From the cell containing the given text, extract its center point as [x, y] coordinate. 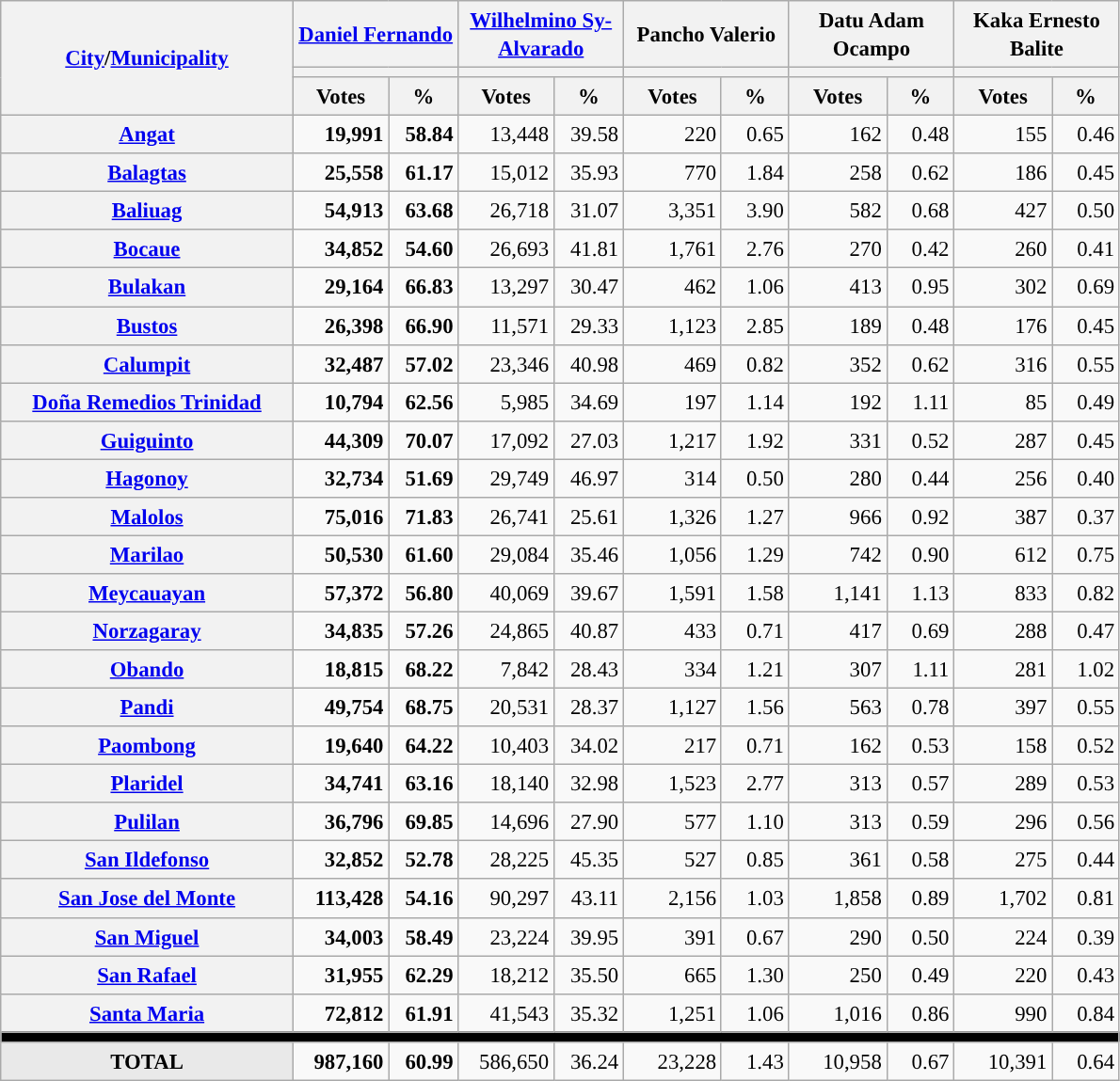
13,297 [506, 288]
43.11 [588, 899]
0.37 [1086, 517]
35.50 [588, 975]
39.95 [588, 937]
Guiguinto [147, 440]
Bulakan [147, 288]
0.84 [1086, 1012]
966 [838, 517]
62.29 [424, 975]
397 [1003, 707]
63.68 [424, 211]
Baliuag [147, 211]
75,016 [341, 517]
56.80 [424, 593]
987,160 [341, 1061]
35.46 [588, 555]
26,398 [341, 326]
52.78 [424, 860]
49,754 [341, 707]
1.02 [1086, 670]
563 [838, 707]
224 [1003, 937]
1.56 [755, 707]
0.57 [920, 785]
1.27 [755, 517]
Wilhelmino Sy-Alvarado [541, 34]
0.59 [920, 822]
13,448 [506, 135]
287 [1003, 440]
290 [838, 937]
Obando [147, 670]
San Miguel [147, 937]
1.29 [755, 555]
417 [838, 630]
Balagtas [147, 173]
1,591 [673, 593]
Pandi [147, 707]
Kaka Ernesto Balite [1037, 34]
2,156 [673, 899]
14,696 [506, 822]
334 [673, 670]
1,056 [673, 555]
San Rafael [147, 975]
0.64 [1086, 1061]
527 [673, 860]
32.98 [588, 785]
0.89 [920, 899]
90,297 [506, 899]
0.39 [1086, 937]
34.69 [588, 403]
32,734 [341, 478]
1,761 [673, 248]
1.43 [755, 1061]
0.81 [1086, 899]
26,693 [506, 248]
46.97 [588, 478]
15,012 [506, 173]
1.58 [755, 593]
413 [838, 288]
32,852 [341, 860]
36.24 [588, 1061]
1,858 [838, 899]
29,749 [506, 478]
57.02 [424, 363]
66.90 [424, 326]
50,530 [341, 555]
39.67 [588, 593]
1.21 [755, 670]
40.98 [588, 363]
40.87 [588, 630]
San Jose del Monte [147, 899]
0.46 [1086, 135]
665 [673, 975]
0.78 [920, 707]
1.30 [755, 975]
0.43 [1086, 975]
36,796 [341, 822]
San Ildefonso [147, 860]
189 [838, 326]
35.93 [588, 173]
582 [838, 211]
Hagonoy [147, 478]
29.33 [588, 326]
1,127 [673, 707]
57.26 [424, 630]
1,123 [673, 326]
289 [1003, 785]
72,812 [341, 1012]
57,372 [341, 593]
1.14 [755, 403]
307 [838, 670]
0.92 [920, 517]
0.58 [920, 860]
25.61 [588, 517]
391 [673, 937]
577 [673, 822]
288 [1003, 630]
Marilao [147, 555]
3.90 [755, 211]
Malolos [147, 517]
61.91 [424, 1012]
26,718 [506, 211]
TOTAL [147, 1061]
433 [673, 630]
742 [838, 555]
1,702 [1003, 899]
61.17 [424, 173]
51.69 [424, 478]
30.47 [588, 288]
66.83 [424, 288]
0.41 [1086, 248]
314 [673, 478]
275 [1003, 860]
316 [1003, 363]
0.56 [1086, 822]
1,141 [838, 593]
Norzagaray [147, 630]
City/Municipality [147, 58]
70.07 [424, 440]
18,212 [506, 975]
2.76 [755, 248]
29,164 [341, 288]
280 [838, 478]
361 [838, 860]
27.03 [588, 440]
155 [1003, 135]
68.22 [424, 670]
331 [838, 440]
24,865 [506, 630]
258 [838, 173]
25,558 [341, 173]
1,523 [673, 785]
28.37 [588, 707]
250 [838, 975]
0.65 [755, 135]
302 [1003, 288]
0.68 [920, 211]
10,391 [1003, 1061]
469 [673, 363]
62.56 [424, 403]
0.75 [1086, 555]
18,140 [506, 785]
260 [1003, 248]
586,650 [506, 1061]
296 [1003, 822]
2.77 [755, 785]
64.22 [424, 745]
5,985 [506, 403]
40,069 [506, 593]
Meycauayan [147, 593]
18,815 [341, 670]
0.95 [920, 288]
11,571 [506, 326]
29,084 [506, 555]
44,309 [341, 440]
3,351 [673, 211]
28,225 [506, 860]
2.85 [755, 326]
35.32 [588, 1012]
281 [1003, 670]
387 [1003, 517]
58.84 [424, 135]
113,428 [341, 899]
1.13 [920, 593]
0.86 [920, 1012]
158 [1003, 745]
0.47 [1086, 630]
0.40 [1086, 478]
1.84 [755, 173]
54,913 [341, 211]
61.60 [424, 555]
Plaridel [147, 785]
10,403 [506, 745]
612 [1003, 555]
Calumpit [147, 363]
1,016 [838, 1012]
10,958 [838, 1061]
0.90 [920, 555]
1.10 [755, 822]
23,346 [506, 363]
63.16 [424, 785]
Paombong [147, 745]
34,003 [341, 937]
10,794 [341, 403]
176 [1003, 326]
41,543 [506, 1012]
7,842 [506, 670]
34.02 [588, 745]
Bustos [147, 326]
60.99 [424, 1061]
197 [673, 403]
1.92 [755, 440]
28.43 [588, 670]
990 [1003, 1012]
1,326 [673, 517]
0.85 [755, 860]
217 [673, 745]
833 [1003, 593]
Pulilan [147, 822]
0.42 [920, 248]
192 [838, 403]
1,217 [673, 440]
23,228 [673, 1061]
39.58 [588, 135]
427 [1003, 211]
462 [673, 288]
54.60 [424, 248]
Santa Maria [147, 1012]
34,741 [341, 785]
20,531 [506, 707]
1,251 [673, 1012]
23,224 [506, 937]
45.35 [588, 860]
41.81 [588, 248]
352 [838, 363]
58.49 [424, 937]
Pancho Valerio [707, 34]
85 [1003, 403]
31,955 [341, 975]
27.90 [588, 822]
34,835 [341, 630]
Doña Remedios Trinidad [147, 403]
270 [838, 248]
34,852 [341, 248]
770 [673, 173]
19,640 [341, 745]
68.75 [424, 707]
256 [1003, 478]
1.03 [755, 899]
71.83 [424, 517]
54.16 [424, 899]
69.85 [424, 822]
Datu Adam Ocampo [872, 34]
32,487 [341, 363]
Angat [147, 135]
31.07 [588, 211]
26,741 [506, 517]
186 [1003, 173]
19,991 [341, 135]
Bocaue [147, 248]
Daniel Fernando [376, 34]
17,092 [506, 440]
